Determine the (X, Y) coordinate at the center of the cell enclosing the given text.  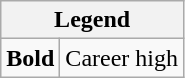
Bold (30, 58)
Legend (92, 20)
Career high (122, 58)
